Pinpoint the cell where the given text exists, returning its [x, y] midpoint coordinate. 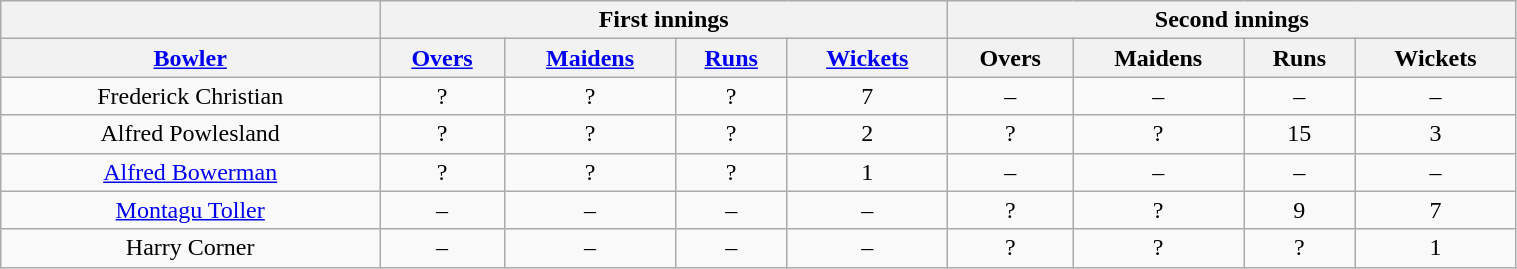
15 [1300, 134]
2 [868, 134]
Frederick Christian [190, 96]
9 [1300, 210]
3 [1436, 134]
Bowler [190, 58]
Alfred Bowerman [190, 172]
Second innings [1232, 20]
Montagu Toller [190, 210]
Harry Corner [190, 248]
First innings [664, 20]
Alfred Powlesland [190, 134]
